From the cell containing the given text, extract its center point as (X, Y) coordinate. 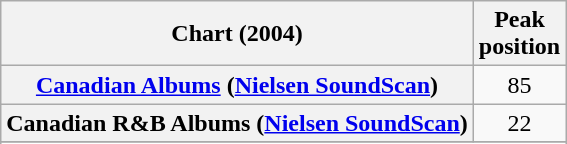
Canadian Albums (Nielsen SoundScan) (238, 85)
Peak position (519, 34)
85 (519, 85)
Chart (2004) (238, 34)
Canadian R&B Albums (Nielsen SoundScan) (238, 123)
22 (519, 123)
